Capture the cell that displays the provided text and extract its (x, y) central coordinate. 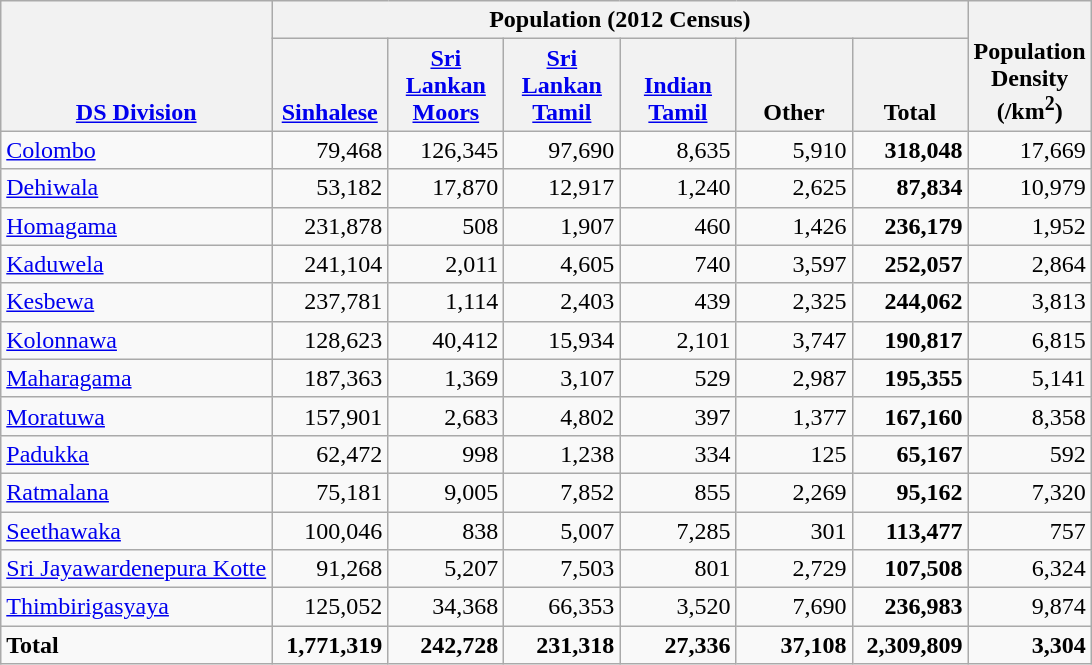
66,353 (562, 607)
7,690 (794, 607)
91,268 (330, 569)
Maharagama (136, 378)
Ratmalana (136, 492)
DS Division (136, 66)
2,011 (446, 264)
167,160 (910, 416)
53,182 (330, 188)
252,057 (910, 264)
6,324 (1030, 569)
998 (446, 454)
301 (794, 531)
97,690 (562, 150)
1,369 (446, 378)
87,834 (910, 188)
157,901 (330, 416)
125,052 (330, 607)
7,285 (678, 531)
2,269 (794, 492)
6,815 (1030, 340)
460 (678, 226)
397 (678, 416)
7,320 (1030, 492)
2,309,809 (910, 645)
3,747 (794, 340)
107,508 (910, 569)
855 (678, 492)
241,104 (330, 264)
1,114 (446, 302)
128,623 (330, 340)
Padukka (136, 454)
195,355 (910, 378)
Seethawaka (136, 531)
12,917 (562, 188)
PopulationDensity(/km2) (1030, 66)
244,062 (910, 302)
2,864 (1030, 264)
Sri LankanTamil (562, 85)
529 (678, 378)
Thimbirigasyaya (136, 607)
1,240 (678, 188)
3,520 (678, 607)
4,605 (562, 264)
Population (2012 Census) (620, 20)
1,771,319 (330, 645)
62,472 (330, 454)
126,345 (446, 150)
334 (678, 454)
242,728 (446, 645)
7,852 (562, 492)
10,979 (1030, 188)
439 (678, 302)
4,802 (562, 416)
Sri Jayawardenepura Kotte (136, 569)
1,377 (794, 416)
5,007 (562, 531)
37,108 (794, 645)
5,141 (1030, 378)
8,358 (1030, 416)
9,005 (446, 492)
3,813 (1030, 302)
1,426 (794, 226)
27,336 (678, 645)
125 (794, 454)
17,870 (446, 188)
2,403 (562, 302)
Colombo (136, 150)
100,046 (330, 531)
231,878 (330, 226)
9,874 (1030, 607)
IndianTamil (678, 85)
Sinhalese (330, 85)
2,987 (794, 378)
Kolonnawa (136, 340)
40,412 (446, 340)
65,167 (910, 454)
236,983 (910, 607)
Dehiwala (136, 188)
1,907 (562, 226)
7,503 (562, 569)
318,048 (910, 150)
5,207 (446, 569)
75,181 (330, 492)
3,107 (562, 378)
190,817 (910, 340)
236,179 (910, 226)
231,318 (562, 645)
592 (1030, 454)
Moratuwa (136, 416)
17,669 (1030, 150)
Other (794, 85)
5,910 (794, 150)
2,729 (794, 569)
187,363 (330, 378)
8,635 (678, 150)
2,625 (794, 188)
15,934 (562, 340)
1,952 (1030, 226)
Kesbewa (136, 302)
34,368 (446, 607)
237,781 (330, 302)
113,477 (910, 531)
838 (446, 531)
1,238 (562, 454)
508 (446, 226)
Kaduwela (136, 264)
801 (678, 569)
79,468 (330, 150)
95,162 (910, 492)
740 (678, 264)
3,597 (794, 264)
2,325 (794, 302)
Homagama (136, 226)
757 (1030, 531)
2,683 (446, 416)
Sri Lankan Moors (446, 85)
2,101 (678, 340)
3,304 (1030, 645)
